Pinpoint the cell where the given text exists, returning its (x, y) midpoint coordinate. 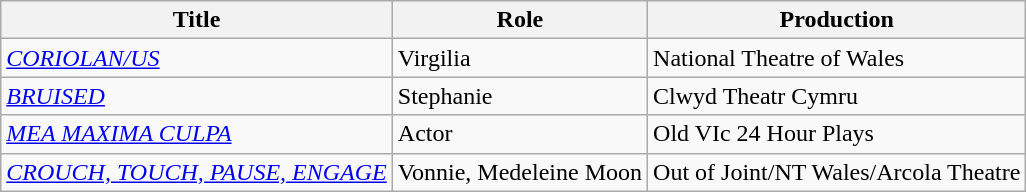
Actor (520, 134)
Title (197, 20)
Out of Joint/NT Wales/Arcola Theatre (837, 172)
Vonnie, Medeleine Moon (520, 172)
CROUCH, TOUCH, PAUSE, ENGAGE (197, 172)
BRUISED (197, 96)
Role (520, 20)
Old VIc 24 Hour Plays (837, 134)
Production (837, 20)
CORIOLAN/US (197, 58)
Stephanie (520, 96)
Clwyd Theatr Cymru (837, 96)
MEA MAXIMA CULPA (197, 134)
National Theatre of Wales (837, 58)
Virgilia (520, 58)
